Detect which cell encompasses the target text, then output its (X, Y) center coordinate. 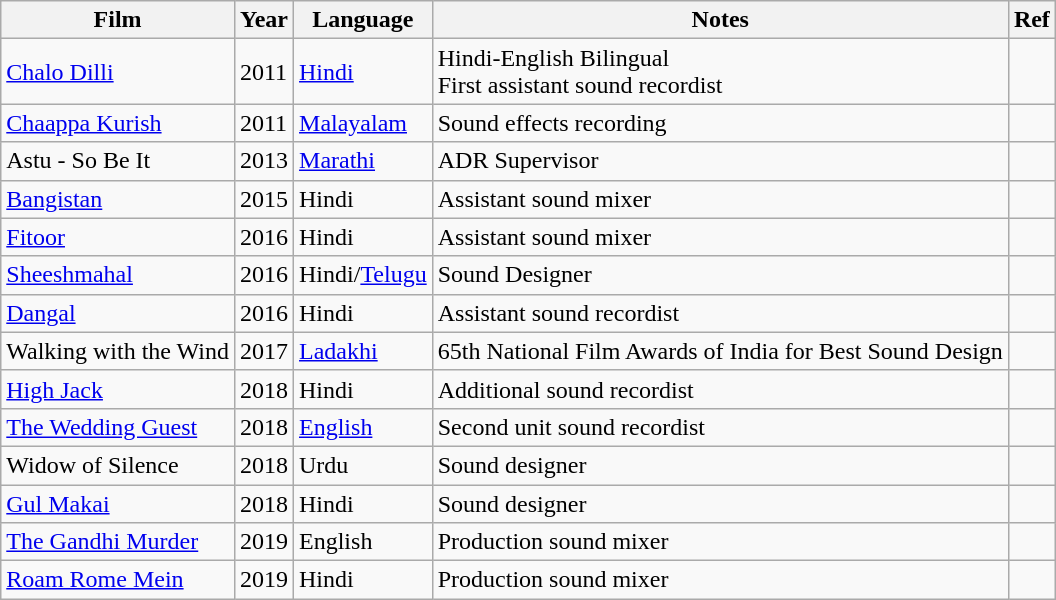
2015 (264, 199)
High Jack (118, 389)
Widow of Silence (118, 465)
Hindi-English BilingualFirst assistant sound recordist (720, 72)
Notes (720, 20)
Sound Designer (720, 275)
Sound effects recording (720, 123)
Additional sound recordist (720, 389)
Gul Makai (118, 503)
Roam Rome Mein (118, 580)
Year (264, 20)
Ladakhi (364, 351)
Chalo Dilli (118, 72)
Sheeshmahal (118, 275)
Urdu (364, 465)
Language (364, 20)
Bangistan (118, 199)
Marathi (364, 161)
Ref (1032, 20)
Dangal (118, 313)
Malayalam (364, 123)
2013 (264, 161)
Chaappa Kurish (118, 123)
ADR Supervisor (720, 161)
Assistant sound recordist (720, 313)
65th National Film Awards of India for Best Sound Design (720, 351)
Astu - So Be It (118, 161)
Second unit sound recordist (720, 427)
The Wedding Guest (118, 427)
Hindi/Telugu (364, 275)
Walking with the Wind (118, 351)
Fitoor (118, 237)
2017 (264, 351)
Film (118, 20)
The Gandhi Murder (118, 542)
